Identify which cell holds the provided text, then report its [x, y] central coordinate. 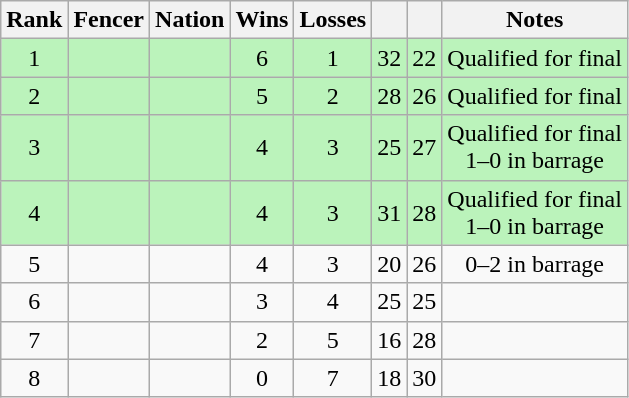
Rank [34, 20]
Losses [333, 20]
Notes [535, 20]
Nation [190, 20]
22 [424, 58]
Fencer [109, 20]
32 [390, 58]
8 [34, 378]
Wins [262, 20]
16 [390, 340]
30 [424, 378]
18 [390, 378]
20 [390, 264]
0 [262, 378]
0–2 in barrage [535, 264]
31 [390, 212]
27 [424, 148]
